From the cell containing the given text, extract its center point as (x, y) coordinate. 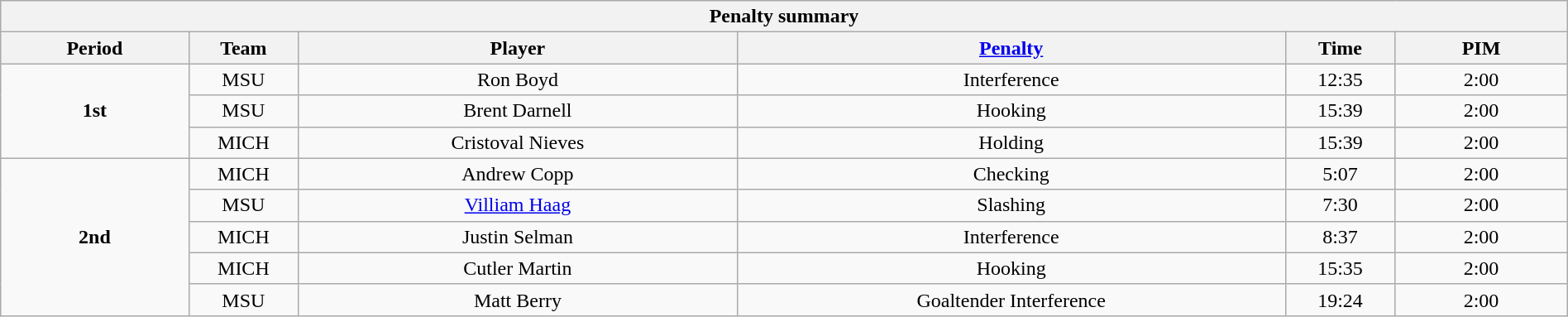
5:07 (1340, 174)
Goaltender Interference (1011, 300)
12:35 (1340, 79)
Villiam Haag (518, 205)
Justin Selman (518, 237)
15:35 (1340, 268)
8:37 (1340, 237)
Andrew Copp (518, 174)
Slashing (1011, 205)
Ron Boyd (518, 79)
19:24 (1340, 300)
Penalty (1011, 48)
Cristoval Nieves (518, 142)
Checking (1011, 174)
Matt Berry (518, 300)
Brent Darnell (518, 111)
Penalty summary (784, 17)
1st (94, 111)
Holding (1011, 142)
7:30 (1340, 205)
Cutler Martin (518, 268)
Time (1340, 48)
PIM (1481, 48)
Period (94, 48)
Team (243, 48)
Player (518, 48)
2nd (94, 237)
